Output the (x, y) coordinate of the center of the cell containing the given text.  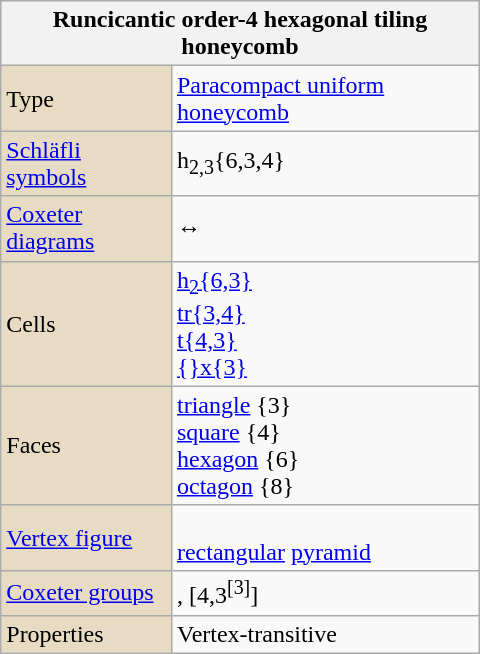
Coxeter diagrams (86, 228)
Runcicantic order-4 hexagonal tiling honeycomb (240, 34)
h2{6,3} tr{3,4} t{4,3} {}x{3} (325, 324)
triangle {3}square {4}hexagon {6}octagon {8} (325, 446)
Faces (86, 446)
Properties (86, 634)
Schläfli symbols (86, 164)
, [4,3[3]] (325, 592)
Vertex figure (86, 538)
Cells (86, 324)
Paracompact uniform honeycomb (325, 98)
h2,3{6,3,4} (325, 164)
Type (86, 98)
Vertex-transitive (325, 634)
rectangular pyramid (325, 538)
↔ (325, 228)
Coxeter groups (86, 592)
